Detect which cell encompasses the target text, then output its [x, y] center coordinate. 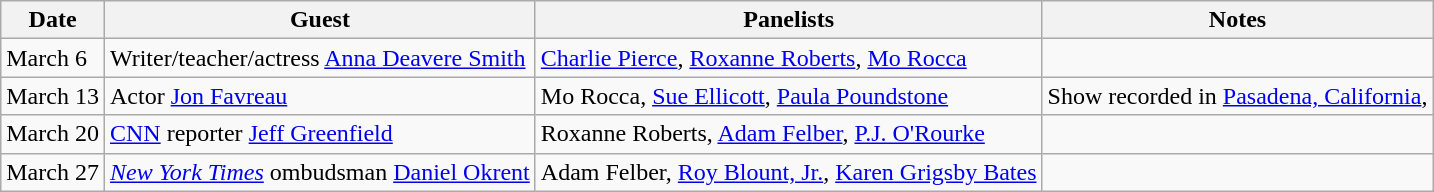
New York Times ombudsman Daniel Okrent [320, 172]
Charlie Pierce, Roxanne Roberts, Mo Rocca [788, 58]
March 27 [53, 172]
March 20 [53, 134]
Writer/teacher/actress Anna Deavere Smith [320, 58]
Panelists [788, 20]
Guest [320, 20]
Adam Felber, Roy Blount, Jr., Karen Grigsby Bates [788, 172]
March 6 [53, 58]
CNN reporter Jeff Greenfield [320, 134]
March 13 [53, 96]
Actor Jon Favreau [320, 96]
Notes [1238, 20]
Roxanne Roberts, Adam Felber, P.J. O'Rourke [788, 134]
Mo Rocca, Sue Ellicott, Paula Poundstone [788, 96]
Date [53, 20]
Show recorded in Pasadena, California, [1238, 96]
